For the text-containing cell, return its midpoint in [x, y] coordinate format. 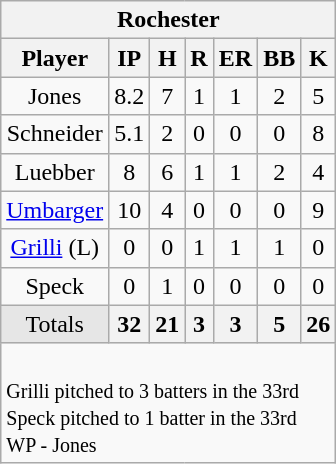
H [168, 58]
Umbarger [55, 210]
R [199, 58]
Jones [55, 96]
Rochester [168, 20]
6 [168, 172]
ER [235, 58]
Totals [55, 324]
7 [168, 96]
Grilli (L) [55, 248]
21 [168, 324]
Grilli pitched to 3 batters in the 33rd Speck pitched to 1 batter in the 33rd WP - Jones [168, 402]
Luebber [55, 172]
Player [55, 58]
8.2 [130, 96]
BB [280, 58]
9 [318, 210]
10 [130, 210]
32 [130, 324]
5.1 [130, 134]
K [318, 58]
Schneider [55, 134]
26 [318, 324]
IP [130, 58]
Speck [55, 286]
